Find where the given text appears and provide that cell's center as [x, y] coordinate. 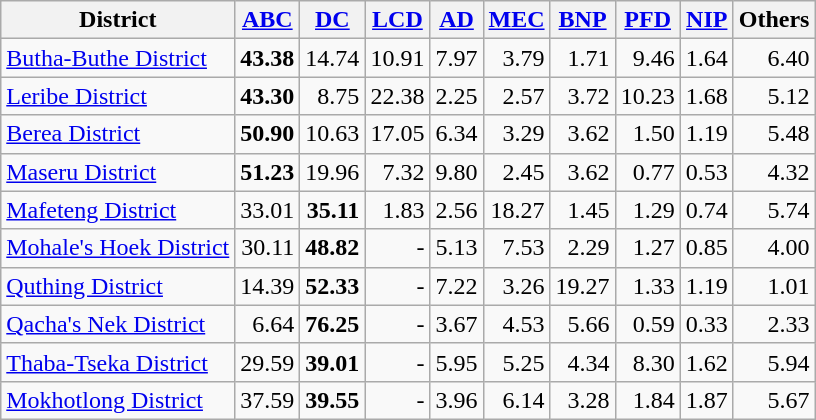
1.71 [582, 58]
6.14 [516, 400]
8.75 [332, 96]
2.25 [456, 96]
30.11 [268, 248]
Mafeteng District [118, 210]
7.22 [456, 286]
3.96 [456, 400]
43.30 [268, 96]
3.26 [516, 286]
39.01 [332, 362]
DC [332, 20]
76.25 [332, 324]
0.53 [706, 172]
35.11 [332, 210]
51.23 [268, 172]
43.38 [268, 58]
4.32 [774, 172]
Berea District [118, 134]
48.82 [332, 248]
3.28 [582, 400]
7.32 [398, 172]
0.77 [648, 172]
3.79 [516, 58]
Maseru District [118, 172]
2.45 [516, 172]
5.95 [456, 362]
6.34 [456, 134]
Butha-Buthe District [118, 58]
AD [456, 20]
5.74 [774, 210]
BNP [582, 20]
1.33 [648, 286]
0.59 [648, 324]
33.01 [268, 210]
4.00 [774, 248]
District [118, 20]
0.85 [706, 248]
Mokhotlong District [118, 400]
1.01 [774, 286]
Others [774, 20]
18.27 [516, 210]
9.46 [648, 58]
1.29 [648, 210]
5.94 [774, 362]
22.38 [398, 96]
19.27 [582, 286]
19.96 [332, 172]
9.80 [456, 172]
4.34 [582, 362]
3.72 [582, 96]
2.33 [774, 324]
1.83 [398, 210]
5.67 [774, 400]
52.33 [332, 286]
5.48 [774, 134]
1.27 [648, 248]
10.23 [648, 96]
50.90 [268, 134]
1.45 [582, 210]
NIP [706, 20]
17.05 [398, 134]
14.74 [332, 58]
8.30 [648, 362]
Quthing District [118, 286]
1.64 [706, 58]
2.57 [516, 96]
0.74 [706, 210]
3.29 [516, 134]
7.53 [516, 248]
14.39 [268, 286]
5.13 [456, 248]
2.29 [582, 248]
1.62 [706, 362]
6.64 [268, 324]
2.56 [456, 210]
6.40 [774, 58]
Qacha's Nek District [118, 324]
10.91 [398, 58]
ABC [268, 20]
Thaba-Tseka District [118, 362]
3.67 [456, 324]
7.97 [456, 58]
1.50 [648, 134]
MEC [516, 20]
10.63 [332, 134]
PFD [648, 20]
4.53 [516, 324]
29.59 [268, 362]
5.25 [516, 362]
5.66 [582, 324]
1.87 [706, 400]
Leribe District [118, 96]
1.68 [706, 96]
5.12 [774, 96]
Mohale's Hoek District [118, 248]
1.84 [648, 400]
0.33 [706, 324]
LCD [398, 20]
39.55 [332, 400]
37.59 [268, 400]
